Output the (X, Y) coordinate of the center of the cell containing the given text.  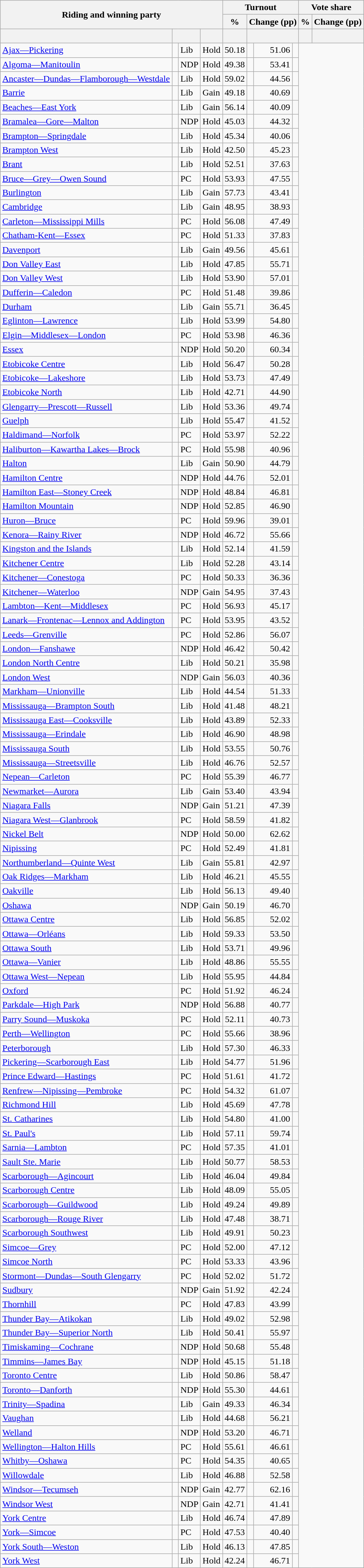
Eglinton—Lawrence (86, 321)
50.76 (273, 748)
Lanark—Frontenac—Lennox and Addington (86, 620)
Niagara West—Glanbrook (86, 820)
Kitchener Centre (86, 563)
52.57 (273, 763)
55.98 (234, 449)
50.42 (273, 649)
46.74 (234, 1518)
Glengarry—Prescott—Russell (86, 406)
Pickering—Scarborough East (86, 1062)
Perth—Wellington (86, 1033)
St. Paul's (86, 1133)
56.07 (273, 635)
51.21 (234, 805)
52.14 (234, 549)
44.79 (273, 464)
52.11 (234, 1019)
53.71 (234, 948)
Peterborough (86, 1048)
49.38 (234, 64)
Ottawa South (86, 948)
40.09 (273, 107)
41.48 (234, 706)
53.55 (234, 748)
Wellington—Halton Hills (86, 1447)
46.04 (234, 1176)
45.69 (234, 1105)
46.72 (234, 535)
53.40 (234, 791)
Kenora—Rainy River (86, 535)
Nipissing (86, 848)
49.96 (273, 948)
41.01 (273, 1148)
Vote share (331, 7)
Brant (86, 164)
Dufferin—Caledon (86, 292)
45.03 (234, 121)
Parkdale—High Park (86, 1005)
Sault Ste. Marie (86, 1162)
46.61 (273, 1447)
Mississauga—Erindale (86, 734)
44.76 (234, 478)
49.18 (234, 93)
44.68 (234, 1418)
59.33 (234, 934)
56.08 (234, 221)
Windsor—Tecumseh (86, 1489)
Scarborough Southwest (86, 1233)
43.14 (273, 563)
46.21 (234, 877)
Toronto—Danforth (86, 1390)
48.95 (234, 207)
Scarborough—Guildwood (86, 1204)
Markham—Unionville (86, 692)
Stormont—Dundas—South Glengarry (86, 1276)
52.28 (234, 563)
Huron—Bruce (86, 520)
Barrie (86, 93)
46.76 (234, 763)
Essex (86, 349)
Welland (86, 1432)
50.21 (234, 663)
40.36 (273, 677)
50.18 (234, 50)
41.72 (273, 1076)
45.61 (273, 250)
Windsor West (86, 1504)
50.23 (273, 1233)
56.88 (234, 1005)
Whitby—Oshawa (86, 1461)
46.33 (273, 1048)
Kitchener—Waterloo (86, 592)
Oakville (86, 891)
62.62 (273, 834)
Simcoe—Grey (86, 1247)
60.34 (273, 349)
40.69 (273, 93)
Renfrew—Nipissing—Pembroke (86, 1091)
Carleton—Mississippi Mills (86, 221)
45.55 (273, 877)
52.86 (234, 635)
53.93 (234, 179)
47.48 (234, 1219)
49.89 (273, 1204)
41.52 (273, 421)
47.89 (273, 1518)
Northumberland—Quinte West (86, 862)
47.53 (234, 1532)
Vaughan (86, 1418)
49.56 (234, 250)
50.00 (234, 834)
Mississauga South (86, 748)
43.52 (273, 620)
Nepean—Carleton (86, 777)
Mississauga—Streetsville (86, 763)
Cambridge (86, 207)
56.47 (234, 364)
59.96 (234, 520)
56.03 (234, 677)
44.84 (273, 976)
York Centre (86, 1518)
Scarborough Centre (86, 1190)
41.82 (273, 820)
50.20 (234, 349)
Halton (86, 464)
London—Fanshawe (86, 649)
45.34 (234, 136)
50.86 (234, 1376)
Ottawa West—Nepean (86, 976)
46.13 (234, 1547)
50.90 (234, 464)
46.88 (234, 1475)
Thunder Bay—Superior North (86, 1333)
38.93 (273, 207)
48.98 (273, 734)
57.11 (234, 1133)
52.98 (273, 1318)
51.61 (234, 1076)
Trinity—Spadina (86, 1404)
55.55 (273, 962)
39.86 (273, 292)
St. Catharines (86, 1119)
Durham (86, 307)
45.17 (273, 606)
48.84 (234, 492)
41.41 (273, 1504)
Oak Ridges—Markham (86, 877)
46.77 (273, 777)
44.90 (273, 392)
49.33 (234, 1404)
Guelph (86, 421)
Don Valley West (86, 278)
37.83 (273, 235)
Kingston and the Islands (86, 549)
50.28 (273, 364)
Newmarket—Aurora (86, 791)
Bruce—Grey—Owen Sound (86, 179)
47.83 (234, 1304)
43.99 (273, 1304)
Chatham-Kent—Essex (86, 235)
46.34 (273, 1404)
37.63 (273, 164)
54.77 (234, 1062)
46.36 (273, 335)
43.89 (234, 720)
Lambton—Kent—Middlesex (86, 606)
Etobicoke—Lakeshore (86, 378)
Ottawa—Vanier (86, 962)
57.35 (234, 1148)
40.73 (273, 1019)
55.81 (234, 862)
40.06 (273, 136)
56.21 (273, 1418)
Algoma—Manitoulin (86, 64)
51.72 (273, 1276)
44.61 (273, 1390)
53.97 (234, 435)
58.59 (234, 820)
49.02 (234, 1318)
43.94 (273, 791)
53.98 (234, 335)
53.99 (234, 321)
London North Centre (86, 663)
Toronto Centre (86, 1376)
58.53 (273, 1162)
50.77 (234, 1162)
50.33 (234, 577)
41.59 (273, 549)
56.85 (234, 920)
36.45 (273, 307)
Etobicoke North (86, 392)
49.40 (273, 891)
42.50 (234, 150)
Willowdale (86, 1475)
Sarnia—Lambton (86, 1148)
Leeds—Grenville (86, 635)
Brampton West (86, 150)
40.40 (273, 1532)
52.22 (273, 435)
Prince Edward—Hastings (86, 1076)
52.01 (273, 478)
Scarborough—Agincourt (86, 1176)
47.78 (273, 1105)
Parry Sound—Muskoka (86, 1019)
Turnout (261, 7)
Davenport (86, 250)
53.73 (234, 378)
39.01 (273, 520)
51.96 (273, 1062)
45.23 (273, 150)
40.65 (273, 1461)
York South—Weston (86, 1547)
52.33 (273, 720)
55.97 (273, 1333)
45.15 (234, 1361)
49.24 (234, 1204)
Haldimand—Norfolk (86, 435)
55.47 (234, 421)
Hamilton Mountain (86, 506)
Hamilton Centre (86, 478)
41.81 (273, 848)
Oshawa (86, 905)
48.86 (234, 962)
57.73 (234, 193)
52.49 (234, 848)
50.41 (234, 1333)
54.35 (234, 1461)
52.58 (273, 1475)
40.77 (273, 1005)
Thornhill (86, 1304)
Elgin—Middlesex—London (86, 335)
36.36 (273, 577)
Mississauga East—Cooksville (86, 720)
Sudbury (86, 1290)
55.39 (234, 777)
50.68 (234, 1347)
55.30 (234, 1390)
53.36 (234, 406)
Niagara Falls (86, 805)
47.55 (273, 179)
57.30 (234, 1048)
Ottawa—Orléans (86, 934)
56.13 (234, 891)
Beaches—East York (86, 107)
Mississauga—Brampton South (86, 706)
Bramalea—Gore—Malton (86, 121)
37.43 (273, 592)
48.09 (234, 1190)
41.00 (273, 1119)
38.96 (273, 1033)
Riding and winning party (112, 15)
Kitchener—Conestoga (86, 577)
Hamilton East—Stoney Creek (86, 492)
53.20 (234, 1432)
61.07 (273, 1091)
Timiskaming—Cochrane (86, 1347)
Simcoe North (86, 1261)
46.42 (234, 649)
59.74 (273, 1133)
Nickel Belt (86, 834)
56.93 (234, 606)
53.50 (273, 934)
47.12 (273, 1247)
43.41 (273, 193)
51.18 (273, 1361)
38.71 (273, 1219)
48.21 (273, 706)
49.84 (273, 1176)
Ancaster—Dundas—Flamborough—Westdale (86, 79)
Ajax—Pickering (86, 50)
49.91 (234, 1233)
Timmins—James Bay (86, 1361)
53.33 (234, 1261)
51.06 (273, 50)
54.95 (234, 592)
55.95 (234, 976)
Haliburton—Kawartha Lakes—Brock (86, 449)
Thunder Bay—Atikokan (86, 1318)
43.96 (273, 1261)
57.01 (273, 278)
62.16 (273, 1489)
52.00 (234, 1247)
44.56 (273, 79)
London West (86, 677)
42.77 (234, 1489)
Etobicoke Centre (86, 364)
42.97 (273, 862)
51.48 (234, 292)
44.32 (273, 121)
35.98 (273, 663)
46.70 (273, 905)
55.05 (273, 1190)
52.85 (234, 506)
Richmond Hill (86, 1105)
40.96 (273, 449)
53.90 (234, 278)
Brampton—Springdale (86, 136)
55.61 (234, 1447)
50.19 (234, 905)
55.48 (273, 1347)
53.41 (273, 64)
Burlington (86, 193)
56.14 (234, 107)
Ottawa Centre (86, 920)
46.81 (273, 492)
59.02 (234, 79)
Oxford (86, 991)
54.32 (234, 1091)
49.74 (273, 406)
Scarborough—Rouge River (86, 1219)
53.95 (234, 620)
52.51 (234, 164)
York—Simcoe (86, 1532)
York West (86, 1561)
46.24 (273, 991)
58.47 (273, 1376)
Don Valley East (86, 264)
47.39 (273, 805)
44.54 (234, 692)
